Detect which cell encompasses the target text, then output its [x, y] center coordinate. 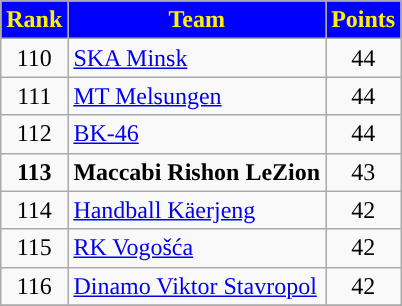
MT Melsungen [197, 96]
113 [34, 172]
Maccabi Rishon LeZion [197, 172]
SKA Minsk [197, 58]
BK-46 [197, 134]
Dinamo Viktor Stavropol [197, 286]
Rank [34, 20]
115 [34, 248]
RK Vogošća [197, 248]
114 [34, 210]
116 [34, 286]
Handball Käerjeng [197, 210]
Points [364, 20]
Team [197, 20]
110 [34, 58]
43 [364, 172]
112 [34, 134]
111 [34, 96]
